Output the (X, Y) coordinate of the center of the cell containing the given text.  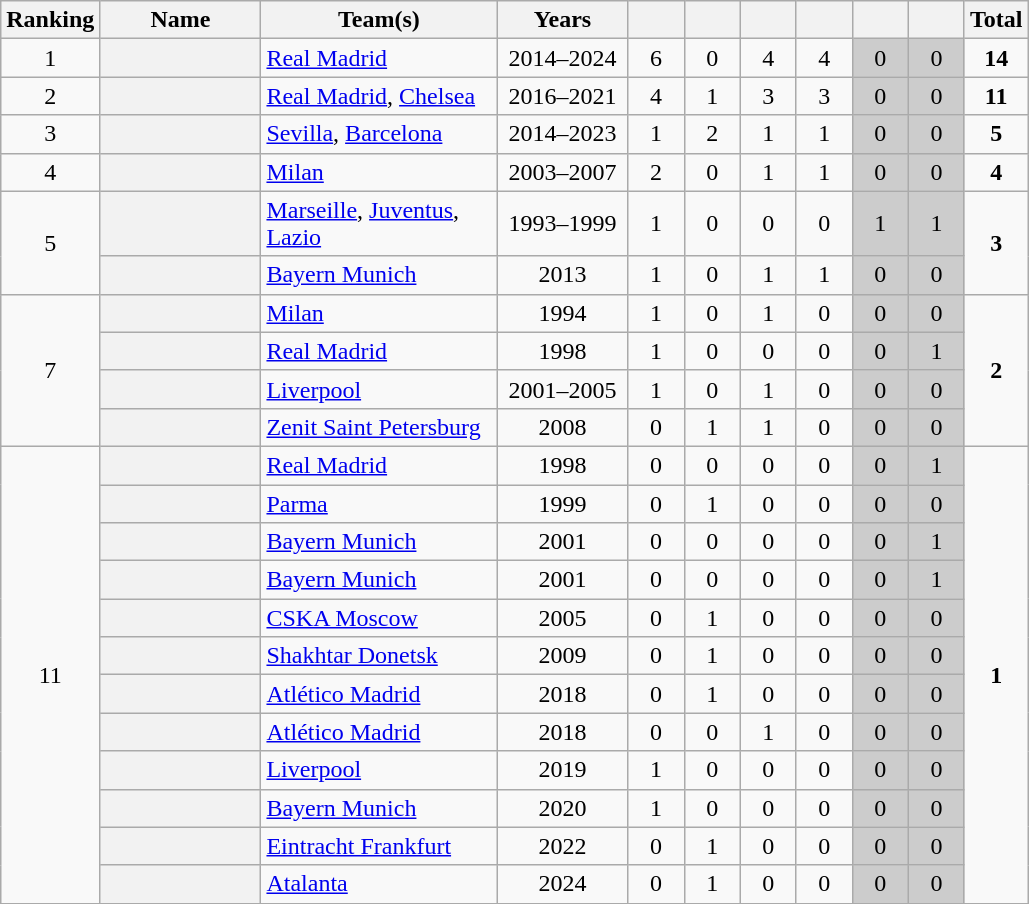
Zenit Saint Petersburg (379, 427)
6 (656, 58)
1994 (562, 313)
2024 (562, 884)
2013 (562, 275)
2001–2005 (562, 389)
1999 (562, 503)
2019 (562, 770)
Parma (379, 503)
1993–1999 (562, 224)
2016–2021 (562, 96)
Real Madrid, Chelsea (379, 96)
Total (996, 20)
2009 (562, 656)
7 (50, 370)
Marseille, Juventus, Lazio (379, 224)
2014–2023 (562, 134)
Shakhtar Donetsk (379, 656)
Team(s) (379, 20)
Ranking (50, 20)
2003–2007 (562, 172)
CSKA Moscow (379, 618)
2008 (562, 427)
2022 (562, 846)
Atalanta (379, 884)
14 (996, 58)
2014–2024 (562, 58)
Eintracht Frankfurt (379, 846)
2005 (562, 618)
Name (180, 20)
2020 (562, 808)
Sevilla, Barcelona (379, 134)
Years (562, 20)
